Determine the [x, y] coordinate at the center of the cell enclosing the given text.  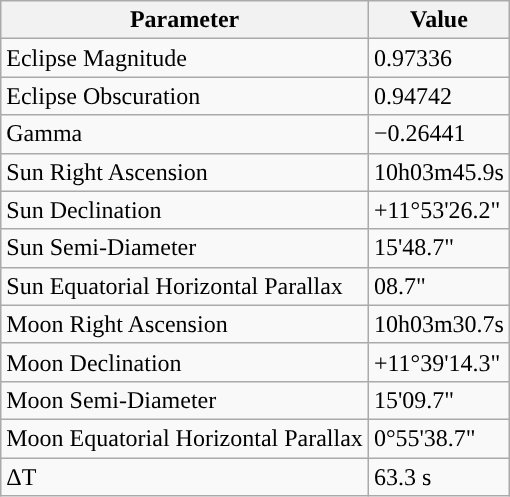
+11°53'26.2" [438, 210]
Eclipse Obscuration [185, 96]
Value [438, 20]
−0.26441 [438, 134]
10h03m30.7s [438, 324]
10h03m45.9s [438, 172]
Sun Declination [185, 210]
0°55'38.7" [438, 438]
Parameter [185, 20]
15'09.7" [438, 400]
0.94742 [438, 96]
Moon Declination [185, 362]
15'48.7" [438, 248]
Sun Right Ascension [185, 172]
Eclipse Magnitude [185, 58]
+11°39'14.3" [438, 362]
0.97336 [438, 58]
Moon Right Ascension [185, 324]
08.7" [438, 286]
Moon Equatorial Horizontal Parallax [185, 438]
Moon Semi-Diameter [185, 400]
Sun Semi-Diameter [185, 248]
63.3 s [438, 477]
Sun Equatorial Horizontal Parallax [185, 286]
Gamma [185, 134]
ΔT [185, 477]
